Find where the given text appears and provide that cell's center as [X, Y] coordinate. 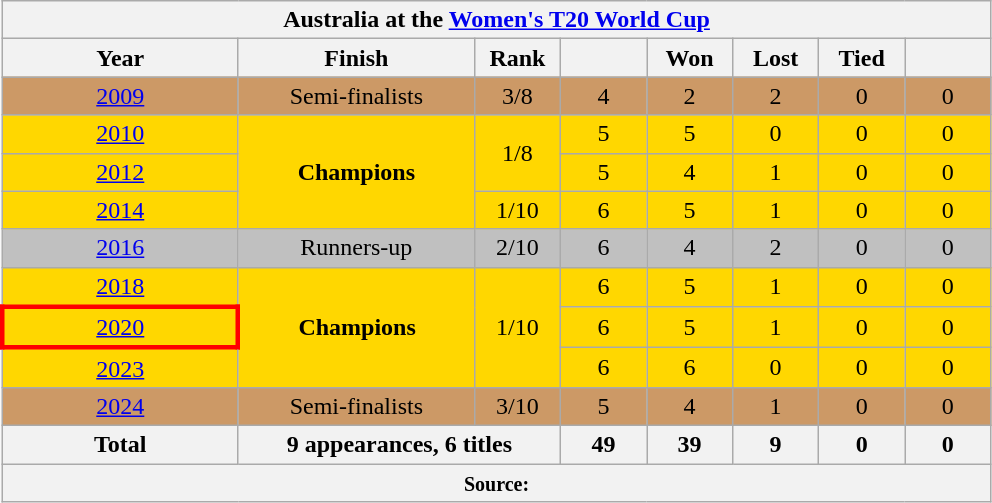
3/8 [517, 96]
49 [603, 444]
2009 [120, 96]
9 appearances, 6 titles [399, 444]
Total [120, 444]
2023 [120, 368]
2/10 [517, 248]
Finish [356, 58]
2014 [120, 210]
Year [120, 58]
39 [689, 444]
1/8 [517, 153]
Won [689, 58]
Lost [776, 58]
Source: [496, 483]
2024 [120, 406]
2010 [120, 134]
9 [776, 444]
2016 [120, 248]
2018 [120, 287]
3/10 [517, 406]
2012 [120, 172]
Runners-up [356, 248]
Tied [862, 58]
2020 [120, 328]
Australia at the Women's T20 World Cup [496, 20]
Rank [517, 58]
